Locate the cell with the specified text and output its (X, Y) center coordinate. 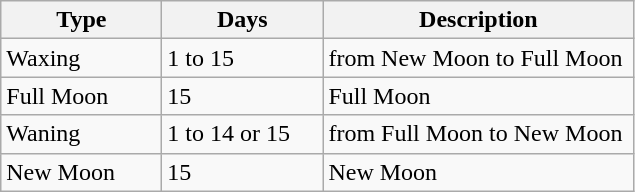
Type (82, 20)
1 to 14 or 15 (242, 134)
Days (242, 20)
1 to 15 (242, 58)
from New Moon to Full Moon (478, 58)
from Full Moon to New Moon (478, 134)
Description (478, 20)
Waxing (82, 58)
Waning (82, 134)
